Search for the cell housing the specified text and yield its (X, Y) center coordinate. 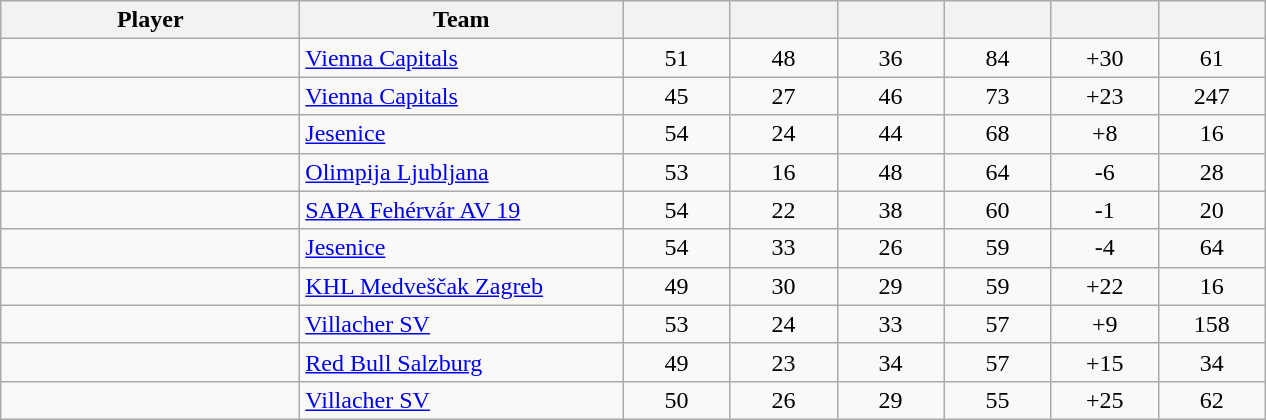
61 (1212, 58)
50 (676, 400)
-6 (1104, 172)
+15 (1104, 362)
+8 (1104, 134)
68 (998, 134)
+30 (1104, 58)
46 (890, 96)
-4 (1104, 248)
-1 (1104, 210)
247 (1212, 96)
45 (676, 96)
28 (1212, 172)
73 (998, 96)
Player (150, 20)
Team (462, 20)
+9 (1104, 324)
51 (676, 58)
84 (998, 58)
+25 (1104, 400)
38 (890, 210)
22 (784, 210)
+23 (1104, 96)
30 (784, 286)
60 (998, 210)
36 (890, 58)
SAPA Fehérvár AV 19 (462, 210)
Red Bull Salzburg (462, 362)
KHL Medveščak Zagreb (462, 286)
23 (784, 362)
62 (1212, 400)
20 (1212, 210)
55 (998, 400)
27 (784, 96)
158 (1212, 324)
Olimpija Ljubljana (462, 172)
+22 (1104, 286)
44 (890, 134)
